Scan for the cell matching the given text and deliver its (X, Y) coordinate at center. 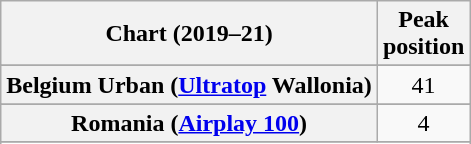
Chart (2019–21) (190, 34)
41 (423, 85)
4 (423, 123)
Belgium Urban (Ultratop Wallonia) (190, 85)
Peakposition (423, 34)
Romania (Airplay 100) (190, 123)
